Search for the cell housing the specified text and yield its [X, Y] center coordinate. 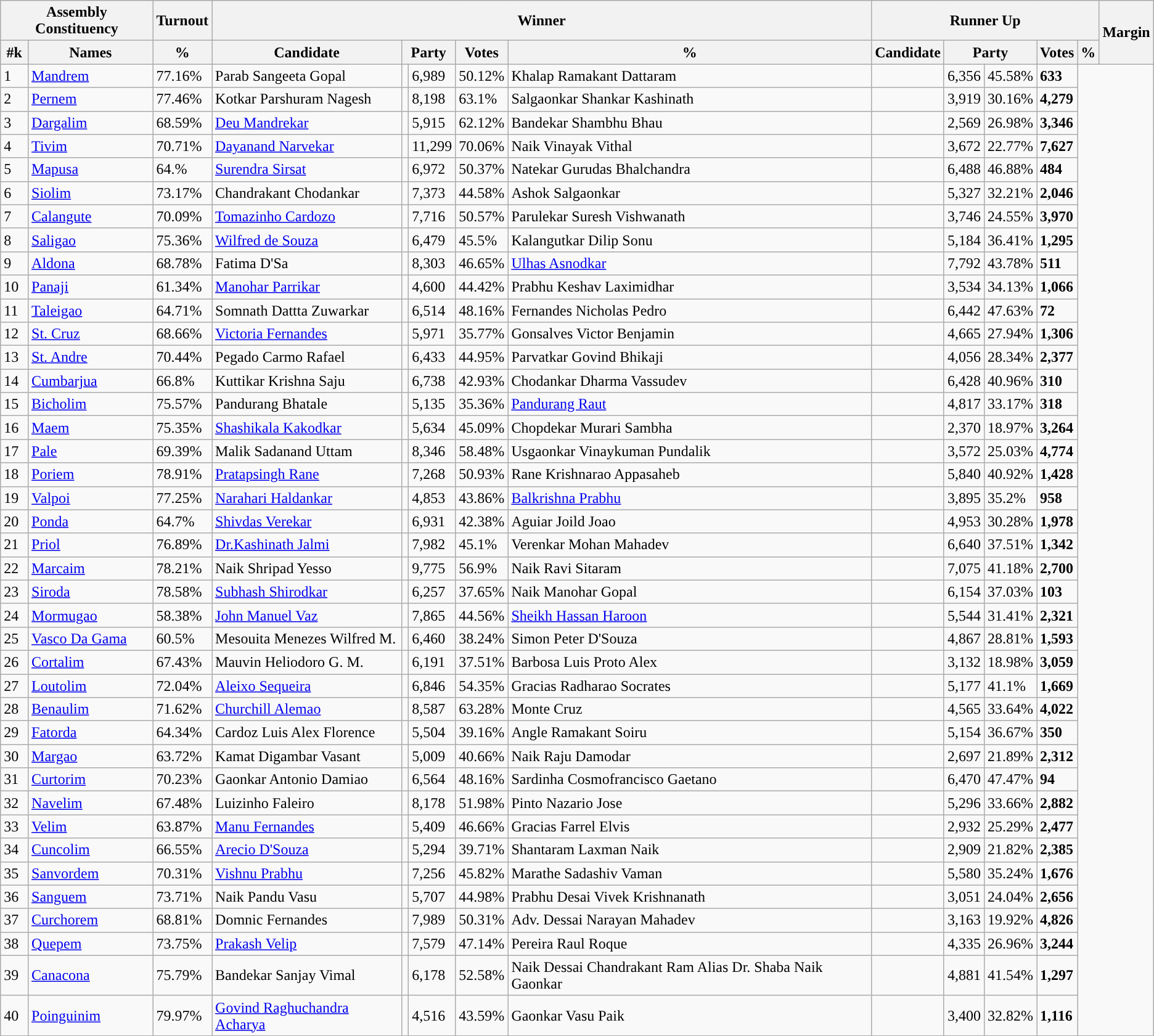
3,244 [1057, 944]
77.46% [182, 99]
30.28% [1011, 521]
5,296 [964, 803]
Mormugao [91, 615]
Parvatkar Govind Bhikaji [690, 357]
Benaulim [91, 709]
4,953 [964, 521]
Rane Krishnarao Appasaheb [690, 475]
39 [15, 975]
Saligao [91, 240]
3,059 [1057, 662]
1,978 [1057, 521]
2,700 [1057, 568]
Churchill Alemao [307, 709]
64.71% [182, 310]
75.79% [182, 975]
62.12% [482, 123]
Somnath Dattta Zuwarkar [307, 310]
2,370 [964, 428]
Wilfred de Souza [307, 240]
5,544 [964, 615]
8,587 [432, 709]
Khalap Ramakant Dattaram [690, 76]
Bicholim [91, 404]
18.97% [1011, 428]
Fatima D'Sa [307, 263]
2,569 [964, 123]
5,294 [432, 850]
Barbosa Luis Proto Alex [690, 662]
Gracias Farrel Elvis [690, 826]
71.62% [182, 709]
41.1% [1011, 686]
46.65% [482, 263]
50.12% [482, 76]
Calangute [91, 216]
Tomazinho Cardozo [307, 216]
3,264 [1057, 428]
44.56% [482, 615]
45.09% [482, 428]
35.24% [1011, 873]
70.23% [182, 780]
72.04% [182, 686]
1,669 [1057, 686]
30 [15, 756]
1,342 [1057, 545]
Poinguinim [91, 1016]
Marathe Sadashiv Vaman [690, 873]
21 [15, 545]
50.57% [482, 216]
Naik Raju Damodar [690, 756]
Names [91, 52]
27 [15, 686]
40.66% [482, 756]
44.58% [482, 193]
Naik Vinayak Vithal [690, 146]
4,774 [1057, 451]
#k [15, 52]
Surendra Sirsat [307, 169]
Manohar Parrikar [307, 287]
70.31% [182, 873]
Dr.Kashinath Jalmi [307, 545]
45.5% [482, 240]
Tivim [91, 146]
3,919 [964, 99]
4,817 [964, 404]
45.82% [482, 873]
73.75% [182, 944]
Pegado Carmo Rafael [307, 357]
Pernem [91, 99]
63.1% [482, 99]
3,534 [964, 287]
Cuncolim [91, 850]
Verenkar Mohan Mahadev [690, 545]
2,321 [1057, 615]
60.5% [182, 638]
511 [1057, 263]
Dargalim [91, 123]
35.77% [482, 334]
51.98% [482, 803]
45.58% [1011, 76]
Balkrishna Prabhu [690, 498]
27.94% [1011, 334]
33 [15, 826]
Naik Ravi Sitaram [690, 568]
6,972 [432, 169]
Quepem [91, 944]
958 [1057, 498]
Domnic Fernandes [307, 920]
22.77% [1011, 146]
318 [1057, 404]
32 [15, 803]
35 [15, 873]
1,116 [1057, 1016]
Winner [542, 21]
Ashok Salgaonkar [690, 193]
18 [15, 475]
73.17% [182, 193]
26.96% [1011, 944]
Simon Peter D'Souza [690, 638]
70.44% [182, 357]
Margin [1126, 32]
26.98% [1011, 123]
Margao [91, 756]
Chopdekar Murari Sambha [690, 428]
1,066 [1057, 287]
21.82% [1011, 850]
Victoria Fernandes [307, 334]
14 [15, 381]
Aldona [91, 263]
Govind Raghuchandra Acharya [307, 1016]
47.47% [1011, 780]
4,335 [964, 944]
310 [1057, 381]
Siolim [91, 193]
24.04% [1011, 897]
3,895 [964, 498]
33.66% [1011, 803]
5,184 [964, 240]
45.1% [482, 545]
6,356 [964, 76]
4,516 [432, 1016]
17 [15, 451]
4,867 [964, 638]
36.41% [1011, 240]
8 [15, 240]
2,656 [1057, 897]
33.17% [1011, 404]
73.71% [182, 897]
1,428 [1057, 475]
6,433 [432, 357]
103 [1057, 592]
58.48% [482, 451]
40.92% [1011, 475]
4,022 [1057, 709]
6,154 [964, 592]
Shashikala Kakodkar [307, 428]
31.41% [1011, 615]
2,932 [964, 826]
28.81% [1011, 638]
Monte Cruz [690, 709]
70.71% [182, 146]
Mandrem [91, 76]
77.25% [182, 498]
36.67% [1011, 733]
6 [15, 193]
2,909 [964, 850]
St. Andre [91, 357]
47.14% [482, 944]
Mesouita Menezes Wilfred M. [307, 638]
37.65% [482, 592]
Naik Pandu Vasu [307, 897]
6,470 [964, 780]
2,377 [1057, 357]
44.98% [482, 897]
Prabhu Desai Vivek Krishnanath [690, 897]
35.2% [1011, 498]
2,046 [1057, 193]
Mauvin Heliodoro G. M. [307, 662]
Fatorda [91, 733]
Parab Sangeeta Gopal [307, 76]
5,915 [432, 123]
Subhash Shirodkar [307, 592]
Pale [91, 451]
43.78% [1011, 263]
39.16% [482, 733]
2,697 [964, 756]
Usgaonkar Vinaykuman Pundalik [690, 451]
Fernandes Nicholas Pedro [690, 310]
32.21% [1011, 193]
Naik Manohar Gopal [690, 592]
Natekar Gurudas Bhalchandra [690, 169]
54.35% [482, 686]
63.72% [182, 756]
5 [15, 169]
Pandurang Raut [690, 404]
39.71% [482, 850]
25.29% [1011, 826]
42.93% [482, 381]
3,051 [964, 897]
Pratapsingh Rane [307, 475]
25.03% [1011, 451]
Chodankar Dharma Vassudev [690, 381]
50.37% [482, 169]
Sardinha Cosmofrancisco Gaetano [690, 780]
7,373 [432, 193]
Panaji [91, 287]
Kamat Digambar Vasant [307, 756]
Gonsalves Victor Benjamin [690, 334]
5,580 [964, 873]
Kuttikar Krishna Saju [307, 381]
484 [1057, 169]
2,312 [1057, 756]
Ulhas Asnodkar [690, 263]
Narahari Haldankar [307, 498]
79.97% [182, 1016]
Deu Mandrekar [307, 123]
Kalangutkar Dilip Sonu [690, 240]
11,299 [432, 146]
6,640 [964, 545]
Naik Shripad Yesso [307, 568]
John Manuel Vaz [307, 615]
Prabhu Keshav Laximidhar [690, 287]
16 [15, 428]
Gaonkar Antonio Damiao [307, 780]
4,665 [964, 334]
6,846 [432, 686]
Luizinho Faleiro [307, 803]
Siroda [91, 592]
7,792 [964, 263]
43.59% [482, 1016]
78.91% [182, 475]
2,385 [1057, 850]
36 [15, 897]
40.96% [1011, 381]
24.55% [1011, 216]
41.54% [1011, 975]
56.9% [482, 568]
Aleixo Sequeira [307, 686]
94 [1057, 780]
19.92% [1011, 920]
6,178 [432, 975]
Parulekar Suresh Vishwanath [690, 216]
26 [15, 662]
52.58% [482, 975]
Sheikh Hassan Haroon [690, 615]
6,931 [432, 521]
Taleigao [91, 310]
70.09% [182, 216]
35.36% [482, 404]
20 [15, 521]
7,989 [432, 920]
32.82% [1011, 1016]
4,853 [432, 498]
5,409 [432, 826]
5,707 [432, 897]
7,075 [964, 568]
67.43% [182, 662]
Loutolim [91, 686]
6,488 [964, 169]
7,268 [432, 475]
Vasco Da Gama [91, 638]
46.66% [482, 826]
5,971 [432, 334]
Arecio D'Souza [307, 850]
4 [15, 146]
37 [15, 920]
47.63% [1011, 310]
42.38% [482, 521]
3,400 [964, 1016]
15 [15, 404]
Cardoz Luis Alex Florence [307, 733]
3 [15, 123]
9 [15, 263]
Prakash Velip [307, 944]
Manu Fernandes [307, 826]
10 [15, 287]
58.38% [182, 615]
Canacona [91, 975]
25 [15, 638]
7,579 [432, 944]
38 [15, 944]
8,346 [432, 451]
64.34% [182, 733]
1 [15, 76]
6,479 [432, 240]
2,882 [1057, 803]
12 [15, 334]
22 [15, 568]
4,565 [964, 709]
Cumbarjua [91, 381]
Valpoi [91, 498]
75.35% [182, 428]
4,881 [964, 975]
1,593 [1057, 638]
78.58% [182, 592]
4,826 [1057, 920]
6,442 [964, 310]
Gracias Radharao Socrates [690, 686]
66.55% [182, 850]
6,989 [432, 76]
68.59% [182, 123]
6,514 [432, 310]
44.95% [482, 357]
Runner Up [985, 21]
7 [15, 216]
Turnout [182, 21]
28 [15, 709]
3,970 [1057, 216]
6,191 [432, 662]
3,672 [964, 146]
Assembly Constituency [76, 21]
5,840 [964, 475]
5,177 [964, 686]
Malik Sadanand Uttam [307, 451]
1,306 [1057, 334]
72 [1057, 310]
Adv. Dessai Narayan Mahadev [690, 920]
19 [15, 498]
70.06% [482, 146]
Dayanand Narvekar [307, 146]
46.88% [1011, 169]
64.7% [182, 521]
11 [15, 310]
5,009 [432, 756]
4,279 [1057, 99]
Shantaram Laxman Naik [690, 850]
Salgaonkar Shankar Kashinath [690, 99]
Kotkar Parshuram Nagesh [307, 99]
Ponda [91, 521]
2 [15, 99]
75.36% [182, 240]
7,256 [432, 873]
66.8% [182, 381]
21.89% [1011, 756]
68.66% [182, 334]
Naik Dessai Chandrakant Ram Alias Dr. Shaba Naik Gaonkar [690, 975]
3,572 [964, 451]
3,132 [964, 662]
8,198 [432, 99]
50.31% [482, 920]
3,163 [964, 920]
5,327 [964, 193]
Bandekar Shambhu Bhau [690, 123]
9,775 [432, 568]
4,056 [964, 357]
Shivdas Verekar [307, 521]
6,738 [432, 381]
6,564 [432, 780]
29 [15, 733]
68.78% [182, 263]
633 [1057, 76]
38.24% [482, 638]
Curtorim [91, 780]
4,600 [432, 287]
67.48% [182, 803]
6,257 [432, 592]
6,428 [964, 381]
1,676 [1057, 873]
5,634 [432, 428]
24 [15, 615]
34.13% [1011, 287]
63.28% [482, 709]
44.42% [482, 287]
33.64% [1011, 709]
350 [1057, 733]
Pinto Nazario Jose [690, 803]
Vishnu Prabhu [307, 873]
43.86% [482, 498]
Aguiar Joild Joao [690, 521]
37.03% [1011, 592]
Maem [91, 428]
5,154 [964, 733]
3,346 [1057, 123]
13 [15, 357]
28.34% [1011, 357]
1,297 [1057, 975]
Mapusa [91, 169]
Sanvordem [91, 873]
78.21% [182, 568]
76.89% [182, 545]
7,865 [432, 615]
Priol [91, 545]
7,627 [1057, 146]
2,477 [1057, 826]
18.98% [1011, 662]
77.16% [182, 76]
5,135 [432, 404]
69.39% [182, 451]
1,295 [1057, 240]
Angle Ramakant Soiru [690, 733]
50.93% [482, 475]
41.18% [1011, 568]
23 [15, 592]
31 [15, 780]
Pereira Raul Roque [690, 944]
Bandekar Sanjay Vimal [307, 975]
75.57% [182, 404]
Curchorem [91, 920]
8,178 [432, 803]
Sanguem [91, 897]
68.81% [182, 920]
Pandurang Bhatale [307, 404]
Cortalim [91, 662]
8,303 [432, 263]
Velim [91, 826]
64.% [182, 169]
7,716 [432, 216]
5,504 [432, 733]
40 [15, 1016]
7,982 [432, 545]
Poriem [91, 475]
Gaonkar Vasu Paik [690, 1016]
Chandrakant Chodankar [307, 193]
St. Cruz [91, 334]
63.87% [182, 826]
6,460 [432, 638]
34 [15, 850]
Marcaim [91, 568]
30.16% [1011, 99]
3,746 [964, 216]
Navelim [91, 803]
61.34% [182, 287]
